Capture the cell that displays the provided text and extract its (X, Y) central coordinate. 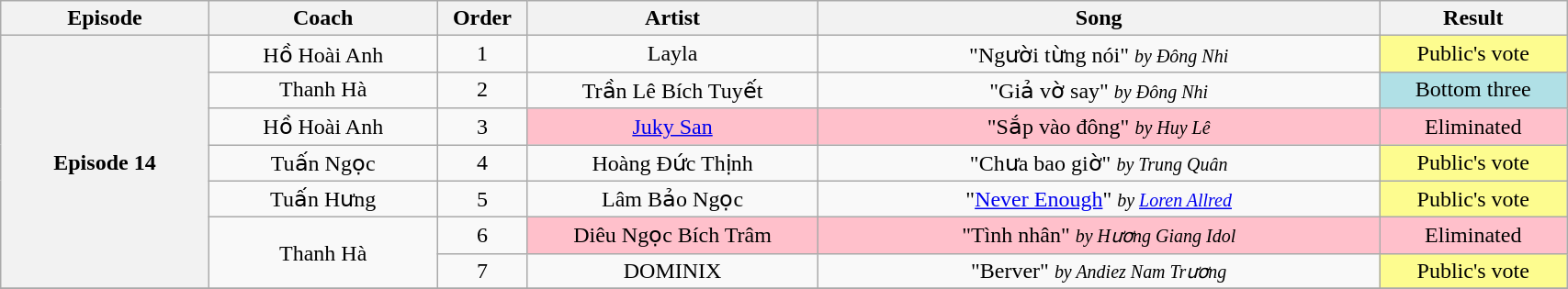
Hoàng Đức Thịnh (672, 163)
7 (481, 271)
6 (481, 236)
"Never Enough" by Loren Allred (1099, 199)
"Tình nhân" by Hương Giang Idol (1099, 236)
Lâm Bảo Ngọc (672, 199)
DOMINIX (672, 271)
Result (1473, 18)
"Sắp vào đông" by Huy Lê (1099, 127)
1 (481, 54)
Episode (105, 18)
"Berver" by Andiez Nam Trương (1099, 271)
4 (481, 163)
5 (481, 199)
3 (481, 127)
"Giả vờ say" by Đông Nhi (1099, 90)
2 (481, 90)
Diêu Ngọc Bích Trâm (672, 236)
Coach (323, 18)
Tuấn Hưng (323, 199)
"Chưa bao giờ" by Trung Quân (1099, 163)
Bottom three (1473, 90)
Song (1099, 18)
Layla (672, 54)
Tuấn Ngọc (323, 163)
Juky San (672, 127)
Order (481, 18)
Trần Lê Bích Tuyết (672, 90)
Episode 14 (105, 161)
"Người từng nói" by Đông Nhi (1099, 54)
Artist (672, 18)
